Find where the given text appears and provide that cell's center as (X, Y) coordinate. 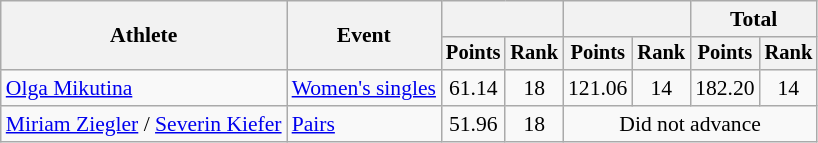
61.14 (473, 88)
Total (754, 19)
Athlete (144, 36)
Did not advance (690, 124)
Pairs (364, 124)
121.06 (598, 88)
Event (364, 36)
182.20 (724, 88)
Women's singles (364, 88)
Olga Mikutina (144, 88)
51.96 (473, 124)
Miriam Ziegler / Severin Kiefer (144, 124)
